From the cell containing the given text, extract its center point as (X, Y) coordinate. 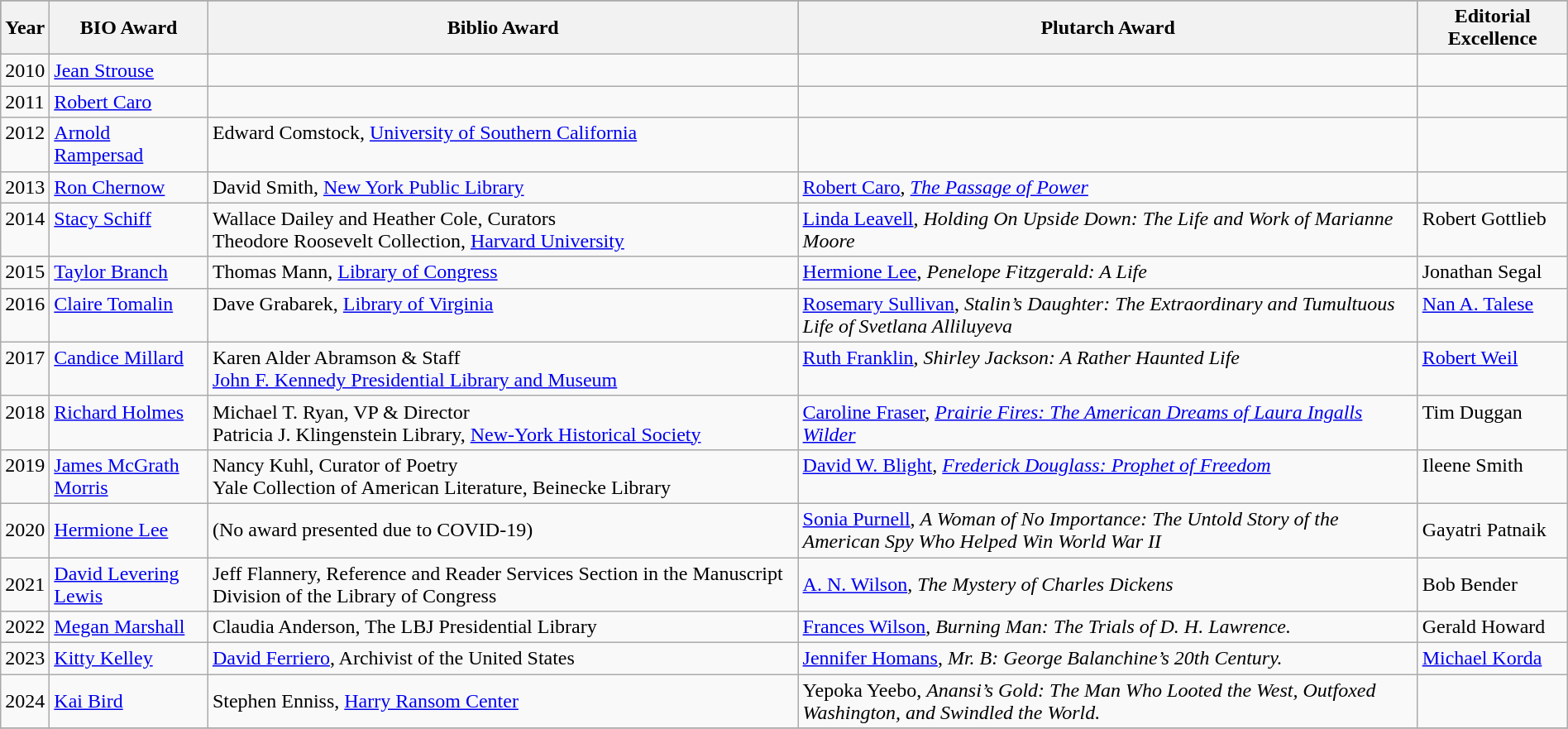
Kai Bird (129, 702)
Robert Weil (1492, 369)
Stacy Schiff (129, 230)
Gayatri Patnaik (1492, 530)
Biblio Award (503, 28)
Gerald Howard (1492, 627)
2024 (25, 702)
Claudia Anderson, The LBJ Presidential Library (503, 627)
David W. Blight, Frederick Douglass: Prophet of Freedom (1108, 477)
Megan Marshall (129, 627)
Frances Wilson, Burning Man: The Trials of D. H. Lawrence. (1108, 627)
Jean Strouse (129, 70)
BIO Award (129, 28)
Robert Caro, The Passage of Power (1108, 187)
Jeff Flannery, Reference and Reader Services Section in the Manuscript Division of the Library of Congress (503, 584)
David Smith, New York Public Library (503, 187)
Edward Comstock, University of Southern California (503, 144)
Taylor Branch (129, 272)
2010 (25, 70)
Year (25, 28)
A. N. Wilson, The Mystery of Charles Dickens (1108, 584)
2011 (25, 102)
2020 (25, 530)
Wallace Dailey and Heather Cole, CuratorsTheodore Roosevelt Collection, Harvard University (503, 230)
2021 (25, 584)
2016 (25, 314)
Plutarch Award (1108, 28)
2023 (25, 659)
Arnold Rampersad (129, 144)
Jennifer Homans, Mr. B: George Balanchine’s 20th Century. (1108, 659)
Editorial Excellence (1492, 28)
2012 (25, 144)
Michael T. Ryan, VP & DirectorPatricia J. Klingenstein Library, New-York Historical Society (503, 422)
2022 (25, 627)
Richard Holmes (129, 422)
2014 (25, 230)
Ileene Smith (1492, 477)
Candice Millard (129, 369)
Stephen Enniss, Harry Ransom Center (503, 702)
Ruth Franklin, Shirley Jackson: A Rather Haunted Life (1108, 369)
David Levering Lewis (129, 584)
Robert Gottlieb (1492, 230)
Jonathan Segal (1492, 272)
2018 (25, 422)
Thomas Mann, Library of Congress (503, 272)
Rosemary Sullivan, Stalin’s Daughter: The Extraordinary and Tumultuous Life of Svetlana Alliluyeva (1108, 314)
Dave Grabarek, Library of Virginia (503, 314)
Yepoka Yeebo, Anansi’s Gold: The Man Who Looted the West, Outfoxed Washington, and Swindled the World. (1108, 702)
Kitty Kelley (129, 659)
Sonia Purnell, A Woman of No Importance: The Untold Story of the American Spy Who Helped Win World War II (1108, 530)
2019 (25, 477)
Bob Bender (1492, 584)
(No award presented due to COVID-19) (503, 530)
Hermione Lee (129, 530)
David Ferriero, Archivist of the United States (503, 659)
Hermione Lee, Penelope Fitzgerald: A Life (1108, 272)
Caroline Fraser, Prairie Fires: The American Dreams of Laura Ingalls Wilder (1108, 422)
Nan A. Talese (1492, 314)
2015 (25, 272)
2017 (25, 369)
Karen Alder Abramson & StaffJohn F. Kennedy Presidential Library and Museum (503, 369)
Robert Caro (129, 102)
2013 (25, 187)
Ron Chernow (129, 187)
Michael Korda (1492, 659)
Nancy Kuhl, Curator of PoetryYale Collection of American Literature, Beinecke Library (503, 477)
James McGrath Morris (129, 477)
Claire Tomalin (129, 314)
Tim Duggan (1492, 422)
Linda Leavell, Holding On Upside Down: The Life and Work of Marianne Moore (1108, 230)
